Detect which cell encompasses the target text, then output its [X, Y] center coordinate. 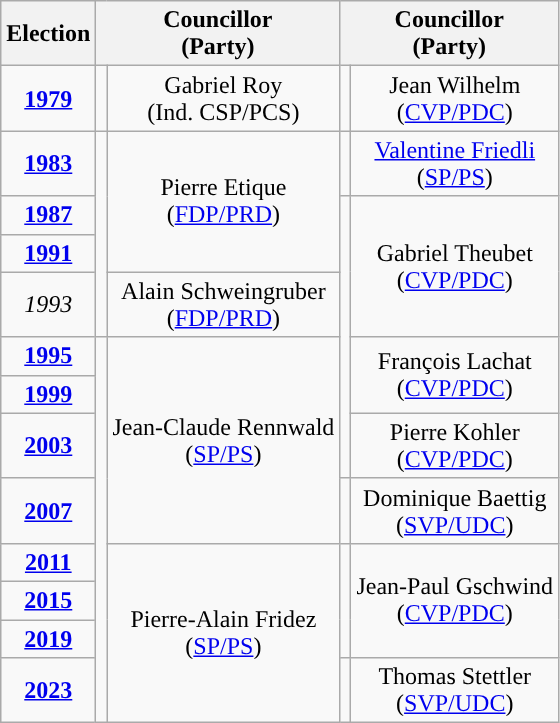
Pierre-Alain Fridez(SP/PS) [224, 632]
Gabriel Roy(Ind. CSP/PCS) [224, 98]
1995 [48, 356]
2019 [48, 639]
1979 [48, 98]
1983 [48, 164]
Pierre Kohler(CVP/PDC) [455, 446]
1993 [48, 304]
2023 [48, 690]
Gabriel Theubet(CVP/PDC) [455, 266]
2015 [48, 600]
Jean-Paul Gschwind(CVP/PDC) [455, 600]
Pierre Etique(FDP/PRD) [224, 202]
1999 [48, 394]
2003 [48, 446]
François Lachat(CVP/PDC) [455, 375]
Valentine Friedli(SP/PS) [455, 164]
Jean-Claude Rennwald(SP/PS) [224, 440]
Dominique Baettig(SVP/UDC) [455, 510]
1991 [48, 253]
2007 [48, 510]
2011 [48, 562]
Alain Schweingruber(FDP/PRD) [224, 304]
Jean Wilhelm(CVP/PDC) [455, 98]
Election [48, 34]
1987 [48, 215]
Thomas Stettler(SVP/UDC) [455, 690]
